Provide the (X, Y) coordinate of the cell's center where the given text is located.  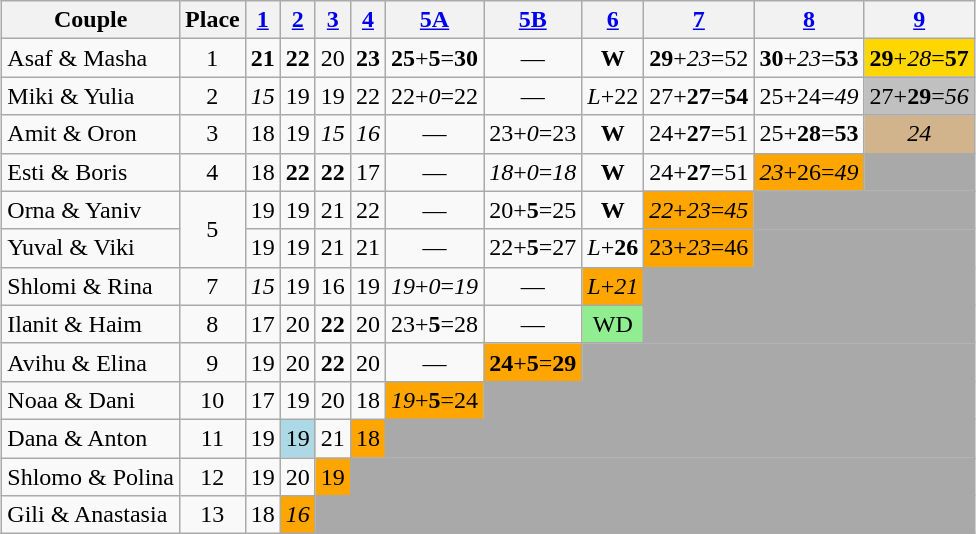
L+21 (613, 286)
22+5=27 (533, 248)
25+24=49 (809, 96)
Ilanit & Haim (91, 324)
WD (613, 324)
22+23=45 (699, 210)
6 (613, 20)
12 (213, 477)
29+28=57 (919, 58)
22+0=22 (434, 96)
10 (213, 400)
23+0=23 (533, 134)
11 (213, 438)
Gili & Anastasia (91, 515)
Esti & Boris (91, 172)
Yuval & Viki (91, 248)
Orna & Yaniv (91, 210)
23+5=28 (434, 324)
5 (213, 229)
24+5=29 (533, 362)
23+23=46 (699, 248)
Miki & Yulia (91, 96)
Avihu & Elina (91, 362)
Asaf & Masha (91, 58)
23 (368, 58)
23+26=49 (809, 172)
5A (434, 20)
Dana & Anton (91, 438)
25+28=53 (809, 134)
24 (919, 134)
L+26 (613, 248)
18+0=18 (533, 172)
L+22 (613, 96)
30+23=53 (809, 58)
19+5=24 (434, 400)
20+5=25 (533, 210)
Noaa & Dani (91, 400)
5B (533, 20)
Shlomi & Rina (91, 286)
Place (213, 20)
27+29=56 (919, 96)
13 (213, 515)
Couple (91, 20)
Amit & Oron (91, 134)
Shlomo & Polina (91, 477)
27+27=54 (699, 96)
19+0=19 (434, 286)
25+5=30 (434, 58)
29+23=52 (699, 58)
